Return the [x, y] coordinate for the center point of the cell that contains the specified text.  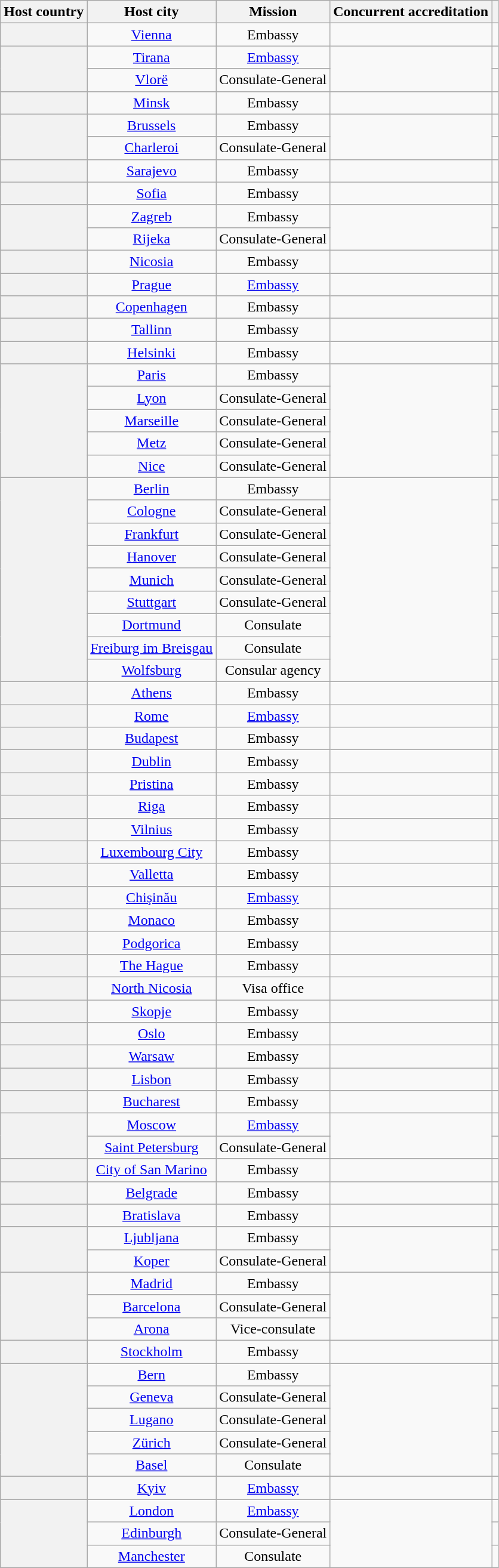
Host country [44, 12]
Sofia [152, 193]
Vlorë [152, 80]
Nice [152, 466]
Zürich [152, 1443]
Minsk [152, 103]
Moscow [152, 1125]
City of San Marino [152, 1170]
Oslo [152, 1034]
Warsaw [152, 1057]
Athens [152, 693]
Marseille [152, 421]
Lyon [152, 398]
Lisbon [152, 1079]
Geneva [152, 1397]
Visa office [273, 988]
Cologne [152, 511]
Kyiv [152, 1488]
Prague [152, 285]
Pristina [152, 784]
Monaco [152, 920]
Mission [273, 12]
Basel [152, 1465]
Wolfsburg [152, 671]
Brussels [152, 125]
Berlin [152, 489]
Manchester [152, 1556]
Copenhagen [152, 307]
Podgorica [152, 943]
Tirana [152, 57]
Madrid [152, 1283]
Dortmund [152, 625]
London [152, 1511]
Dublin [152, 761]
Hanover [152, 557]
Sarajevo [152, 171]
Host city [152, 12]
Budapest [152, 739]
Zagreb [152, 216]
Skopje [152, 1011]
Riga [152, 807]
Munich [152, 579]
Koper [152, 1261]
Rijeka [152, 239]
Helsinki [152, 353]
Barcelona [152, 1306]
Frankfurt [152, 534]
Valletta [152, 875]
Rome [152, 716]
Vilnius [152, 829]
Charleroi [152, 148]
Bern [152, 1374]
Metz [152, 443]
Bratislava [152, 1215]
Consular agency [273, 671]
Paris [152, 375]
Lugano [152, 1420]
Chişinău [152, 897]
Ljubljana [152, 1238]
Vienna [152, 35]
Saint Petersburg [152, 1147]
Edinburgh [152, 1533]
The Hague [152, 965]
Stockholm [152, 1351]
Freiburg im Breisgau [152, 647]
Luxembourg City [152, 852]
Vice-consulate [273, 1329]
Belgrade [152, 1193]
North Nicosia [152, 988]
Concurrent accreditation [411, 12]
Bucharest [152, 1102]
Stuttgart [152, 602]
Tallinn [152, 330]
Nicosia [152, 261]
Arona [152, 1329]
